From the cell containing the given text, extract its center point as (X, Y) coordinate. 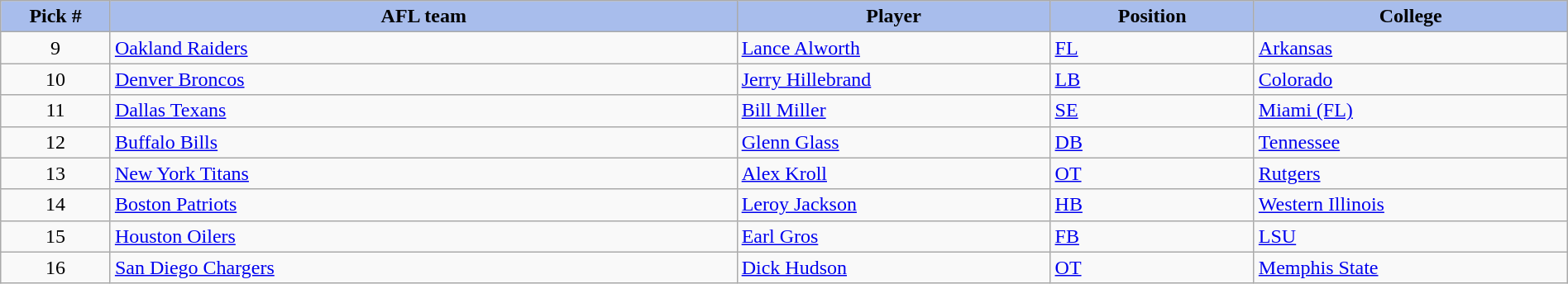
Denver Broncos (423, 79)
AFL team (423, 17)
HB (1152, 205)
Earl Gros (893, 236)
Dick Hudson (893, 267)
New York Titans (423, 173)
Dallas Texans (423, 111)
13 (56, 173)
San Diego Chargers (423, 267)
Tennessee (1411, 142)
Arkansas (1411, 48)
Glenn Glass (893, 142)
9 (56, 48)
FB (1152, 236)
SE (1152, 111)
Western Illinois (1411, 205)
14 (56, 205)
Lance Alworth (893, 48)
Position (1152, 17)
Leroy Jackson (893, 205)
Jerry Hillebrand (893, 79)
10 (56, 79)
Miami (FL) (1411, 111)
12 (56, 142)
Memphis State (1411, 267)
DB (1152, 142)
15 (56, 236)
College (1411, 17)
LSU (1411, 236)
Boston Patriots (423, 205)
Pick # (56, 17)
Player (893, 17)
Oakland Raiders (423, 48)
LB (1152, 79)
16 (56, 267)
Bill Miller (893, 111)
Houston Oilers (423, 236)
FL (1152, 48)
Colorado (1411, 79)
11 (56, 111)
Rutgers (1411, 173)
Buffalo Bills (423, 142)
Alex Kroll (893, 173)
